From the cell containing the given text, extract its center point as (X, Y) coordinate. 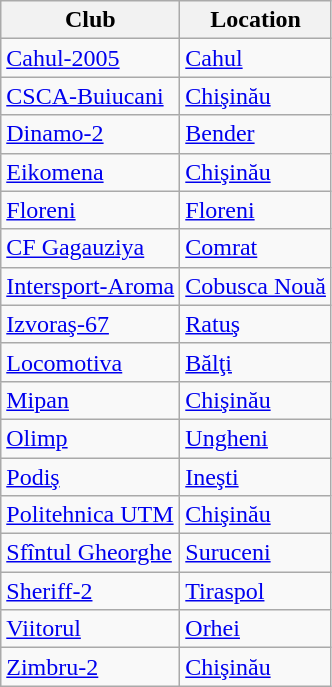
Cahul-2005 (90, 58)
Comrat (256, 248)
Ratuş (256, 324)
Club (90, 20)
Ungheni (256, 438)
Olimp (90, 438)
CSCA-Buiucani (90, 96)
Locomotiva (90, 362)
Zimbru-2 (90, 667)
Politehnica UTM (90, 515)
Orhei (256, 629)
Bălţi (256, 362)
Dinamo-2 (90, 134)
Suruceni (256, 553)
Viitorul (90, 629)
Tiraspol (256, 591)
Bender (256, 134)
Eikomena (90, 172)
Podiş (90, 477)
Cobusca Nouă (256, 286)
Sheriff-2 (90, 591)
Ineşti (256, 477)
Mipan (90, 400)
Cahul (256, 58)
Sfîntul Gheorghe (90, 553)
Izvoraş-67 (90, 324)
Intersport-Aroma (90, 286)
CF Gagauziya (90, 248)
Location (256, 20)
